Return the (X, Y) coordinate for the center point of the cell that contains the specified text.  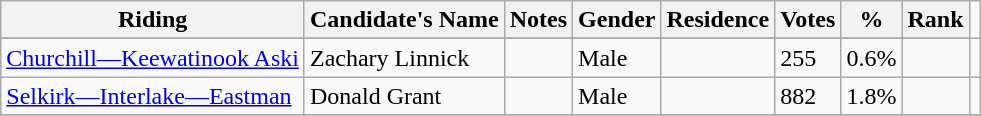
Zachary Linnick (404, 58)
Votes (808, 20)
Donald Grant (404, 96)
Gender (617, 20)
% (872, 20)
Residence (718, 20)
Rank (936, 20)
882 (808, 96)
Candidate's Name (404, 20)
1.8% (872, 96)
0.6% (872, 58)
Churchill—Keewatinook Aski (153, 58)
255 (808, 58)
Selkirk—Interlake—Eastman (153, 96)
Notes (538, 20)
Riding (153, 20)
